Determine the (x, y) coordinate at the center of the cell enclosing the given text.  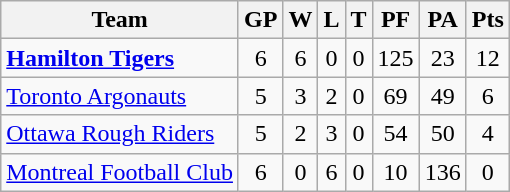
T (358, 20)
54 (396, 134)
PA (442, 20)
GP (260, 20)
125 (396, 58)
Montreal Football Club (120, 172)
12 (488, 58)
PF (396, 20)
50 (442, 134)
49 (442, 96)
10 (396, 172)
136 (442, 172)
Team (120, 20)
L (332, 20)
Pts (488, 20)
W (300, 20)
69 (396, 96)
Ottawa Rough Riders (120, 134)
23 (442, 58)
Toronto Argonauts (120, 96)
Hamilton Tigers (120, 58)
4 (488, 134)
